Pinpoint the cell where the given text exists, returning its [x, y] midpoint coordinate. 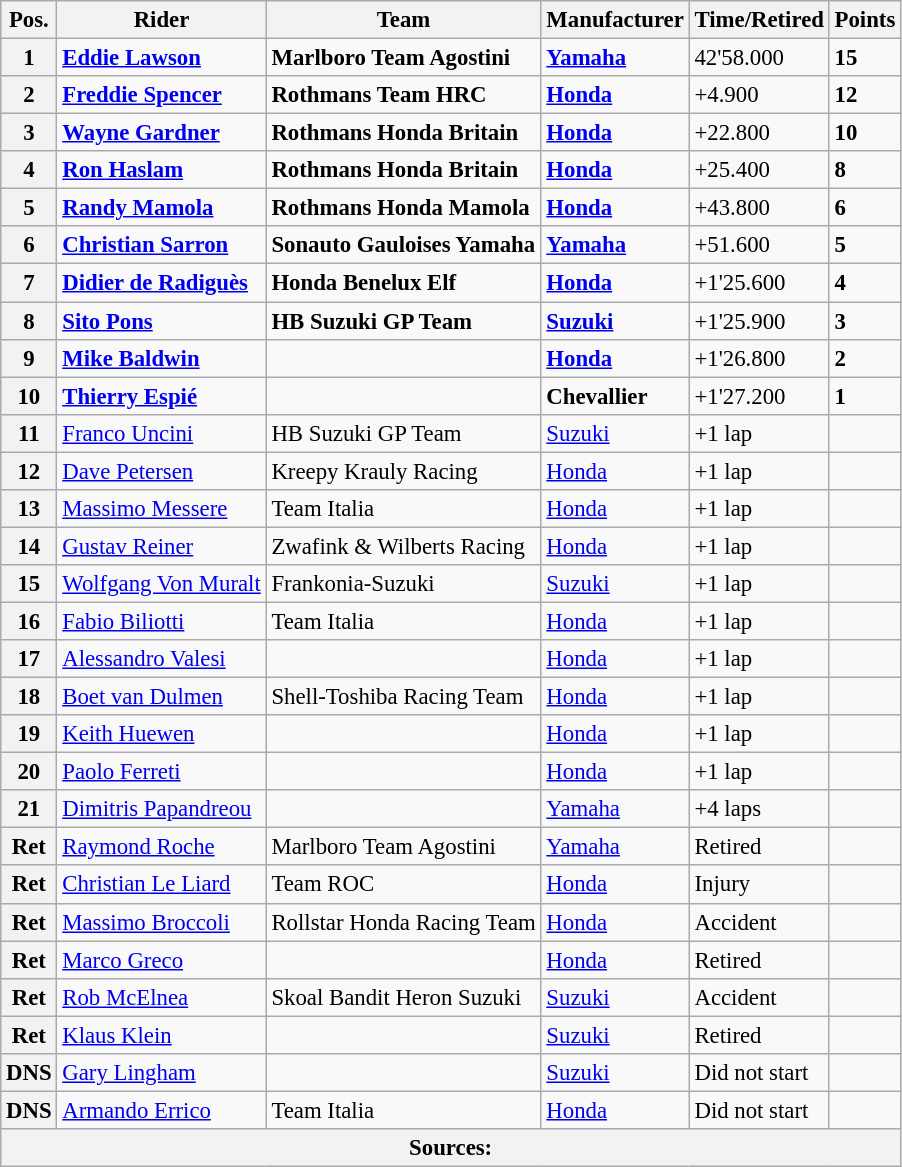
Klaus Klein [162, 1035]
Rob McElnea [162, 997]
Honda Benelux Elf [404, 283]
Gustav Reiner [162, 546]
Shell-Toshiba Racing Team [404, 697]
Sonauto Gauloises Yamaha [404, 245]
Time/Retired [759, 20]
Sources: [451, 1148]
Rider [162, 20]
+43.800 [759, 208]
18 [29, 697]
Paolo Ferreti [162, 772]
Team ROC [404, 885]
Keith Huewen [162, 734]
20 [29, 772]
+1'27.200 [759, 396]
13 [29, 509]
+1'26.800 [759, 358]
Pos. [29, 20]
Freddie Spencer [162, 95]
+51.600 [759, 245]
Alessandro Valesi [162, 659]
Mike Baldwin [162, 358]
Armando Errico [162, 1110]
+22.800 [759, 133]
Rothmans Team HRC [404, 95]
19 [29, 734]
Chevallier [615, 396]
Massimo Messere [162, 509]
7 [29, 283]
Points [864, 20]
Manufacturer [615, 20]
17 [29, 659]
21 [29, 809]
Boet van Dulmen [162, 697]
Christian Sarron [162, 245]
Injury [759, 885]
Fabio Biliotti [162, 621]
9 [29, 358]
Franco Uncini [162, 433]
11 [29, 433]
Rothmans Honda Mamola [404, 208]
Thierry Espié [162, 396]
16 [29, 621]
+25.400 [759, 170]
Marco Greco [162, 960]
Raymond Roche [162, 847]
Frankonia-Suzuki [404, 584]
Wolfgang Von Muralt [162, 584]
Wayne Gardner [162, 133]
Sito Pons [162, 321]
Team [404, 20]
Gary Lingham [162, 1073]
Christian Le Liard [162, 885]
Dimitris Papandreou [162, 809]
Randy Mamola [162, 208]
Zwafink & Wilberts Racing [404, 546]
Ron Haslam [162, 170]
Skoal Bandit Heron Suzuki [404, 997]
+4.900 [759, 95]
Eddie Lawson [162, 58]
Kreepy Krauly Racing [404, 471]
Rollstar Honda Racing Team [404, 922]
Didier de Radiguès [162, 283]
+4 laps [759, 809]
Massimo Broccoli [162, 922]
+1'25.600 [759, 283]
Dave Petersen [162, 471]
42'58.000 [759, 58]
14 [29, 546]
+1'25.900 [759, 321]
